Find where the given text appears and provide that cell's center as (x, y) coordinate. 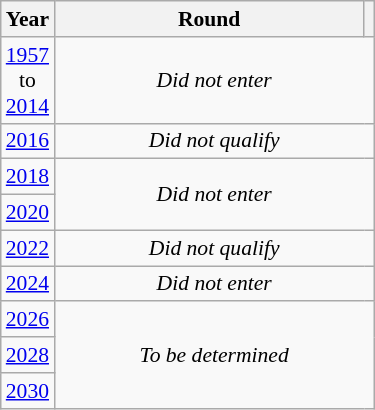
1957to2014 (28, 80)
Round (209, 19)
2030 (28, 391)
2028 (28, 355)
2022 (28, 248)
2024 (28, 284)
Year (28, 19)
To be determined (214, 356)
2016 (28, 141)
2018 (28, 177)
2020 (28, 213)
2026 (28, 320)
